Output the (x, y) coordinate of the center of the cell containing the given text.  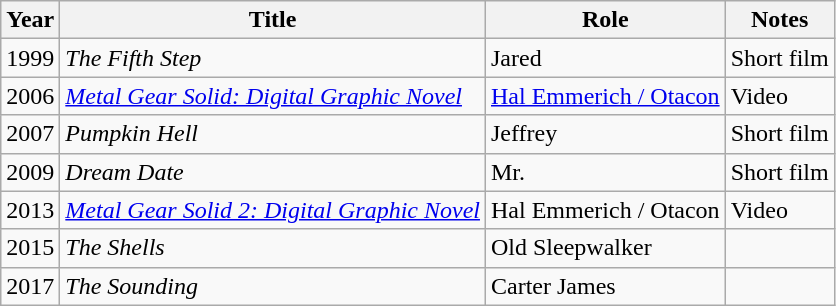
Metal Gear Solid: Digital Graphic Novel (273, 96)
Jeffrey (605, 134)
Old Sleepwalker (605, 248)
Notes (780, 20)
Pumpkin Hell (273, 134)
The Fifth Step (273, 58)
1999 (30, 58)
2013 (30, 210)
Dream Date (273, 172)
Mr. (605, 172)
2017 (30, 286)
Title (273, 20)
The Sounding (273, 286)
2007 (30, 134)
2009 (30, 172)
Year (30, 20)
The Shells (273, 248)
2006 (30, 96)
Role (605, 20)
Jared (605, 58)
Metal Gear Solid 2: Digital Graphic Novel (273, 210)
Carter James (605, 286)
2015 (30, 248)
